For the text-containing cell, return its midpoint in (x, y) coordinate format. 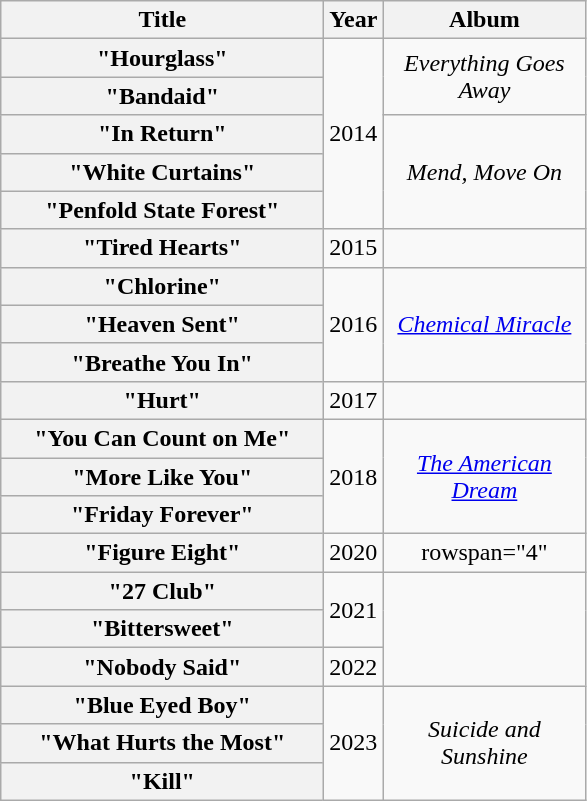
2015 (354, 248)
"What Hurts the Most" (162, 743)
Chemical Miracle (484, 324)
2016 (354, 324)
"Heaven Sent" (162, 324)
Everything Goes Away (484, 77)
"Kill" (162, 781)
"Friday Forever" (162, 515)
"You Can Count on Me" (162, 438)
"White Curtains" (162, 172)
"Hourglass" (162, 58)
"Figure Eight" (162, 553)
Suicide and Sunshine (484, 743)
"In Return" (162, 134)
"Penfold State Forest" (162, 210)
2020 (354, 553)
"More Like You" (162, 477)
"Bandaid" (162, 96)
2017 (354, 400)
2023 (354, 743)
"Blue Eyed Boy" (162, 705)
"Tired Hearts" (162, 248)
"27 Club" (162, 591)
2018 (354, 476)
2021 (354, 610)
2022 (354, 667)
"Chlorine" (162, 286)
Title (162, 20)
Album (484, 20)
"Bittersweet" (162, 629)
"Nobody Said" (162, 667)
Year (354, 20)
2014 (354, 134)
"Breathe You In" (162, 362)
Mend, Move On (484, 172)
rowspan="4" (484, 553)
The American Dream (484, 476)
"Hurt" (162, 400)
